Output the [x, y] coordinate of the center of the cell containing the given text.  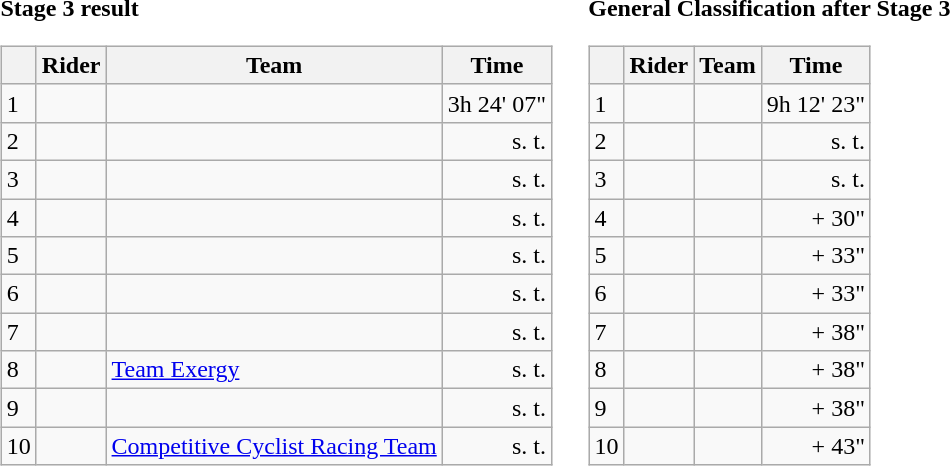
+ 30" [816, 217]
Team Exergy [274, 370]
9h 12' 23" [816, 103]
Competitive Cyclist Racing Team [274, 446]
3h 24' 07" [496, 103]
+ 43" [816, 446]
